Identify which cell holds the provided text, then report its (X, Y) central coordinate. 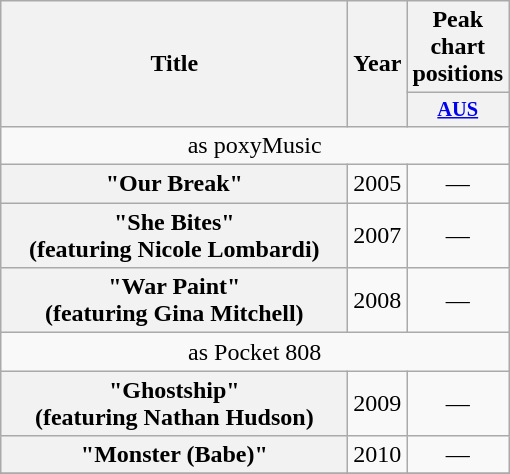
2008 (378, 300)
Title (174, 64)
Year (378, 64)
as poxyMusic (255, 145)
2010 (378, 455)
as Pocket 808 (255, 352)
2005 (378, 184)
"Monster (Babe)" (174, 455)
2007 (378, 236)
Peak chart positions (458, 47)
"She Bites" (featuring Nicole Lombardi) (174, 236)
2009 (378, 404)
AUS (458, 110)
"War Paint" (featuring Gina Mitchell) (174, 300)
"Our Break" (174, 184)
"Ghostship" (featuring Nathan Hudson) (174, 404)
